Return the [X, Y] coordinate for the center point of the cell that contains the specified text.  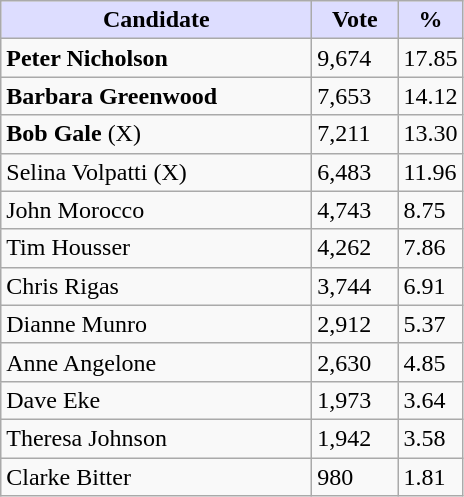
2,912 [355, 324]
Selina Volpatti (X) [156, 172]
Chris Rigas [156, 286]
7,211 [355, 134]
Barbara Greenwood [156, 96]
Peter Nicholson [156, 58]
17.85 [430, 58]
3,744 [355, 286]
1,942 [355, 438]
Anne Angelone [156, 362]
9,674 [355, 58]
% [430, 20]
Clarke Bitter [156, 477]
2,630 [355, 362]
13.30 [430, 134]
1.81 [430, 477]
3.58 [430, 438]
3.64 [430, 400]
Dave Eke [156, 400]
1,973 [355, 400]
Bob Gale (X) [156, 134]
4,262 [355, 248]
11.96 [430, 172]
Candidate [156, 20]
6.91 [430, 286]
Theresa Johnson [156, 438]
7,653 [355, 96]
8.75 [430, 210]
6,483 [355, 172]
4,743 [355, 210]
4.85 [430, 362]
980 [355, 477]
5.37 [430, 324]
Vote [355, 20]
Dianne Munro [156, 324]
7.86 [430, 248]
John Morocco [156, 210]
14.12 [430, 96]
Tim Housser [156, 248]
